Output the (x, y) coordinate of the center of the cell containing the given text.  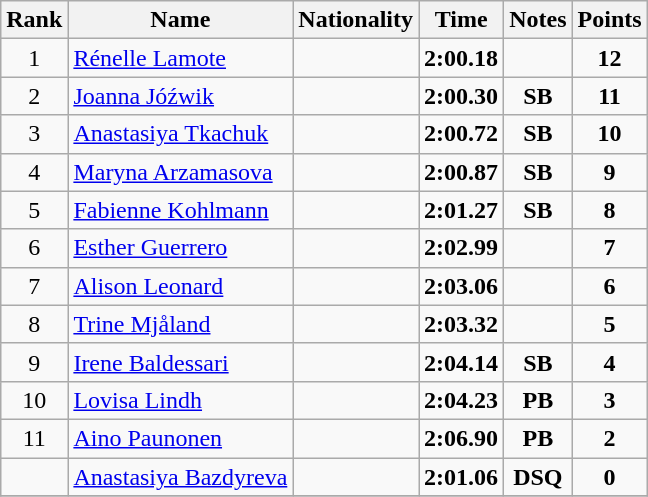
2:00.18 (462, 58)
2:03.06 (462, 286)
Nationality (356, 20)
Alison Leonard (180, 286)
2:03.32 (462, 324)
Maryna Arzamasova (180, 172)
DSQ (538, 477)
2:00.72 (462, 134)
Time (462, 20)
Joanna Jóźwik (180, 96)
2:01.06 (462, 477)
12 (610, 58)
0 (610, 477)
Trine Mjåland (180, 324)
Anastasiya Bazdyreva (180, 477)
Anastasiya Tkachuk (180, 134)
Fabienne Kohlmann (180, 210)
Aino Paunonen (180, 438)
Notes (538, 20)
2:01.27 (462, 210)
2:02.99 (462, 248)
Esther Guerrero (180, 248)
2:04.14 (462, 362)
Rank (34, 20)
2:00.87 (462, 172)
Points (610, 20)
2:06.90 (462, 438)
Lovisa Lindh (180, 400)
Name (180, 20)
Rénelle Lamote (180, 58)
2:00.30 (462, 96)
2:04.23 (462, 400)
Irene Baldessari (180, 362)
1 (34, 58)
